Identify which cell holds the provided text, then report its (X, Y) central coordinate. 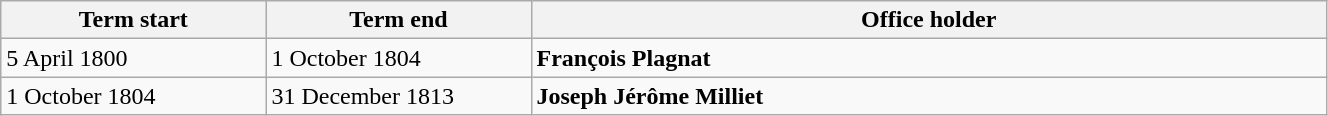
Joseph Jérôme Milliet (928, 96)
Term start (134, 20)
François Plagnat (928, 58)
31 December 1813 (398, 96)
Term end (398, 20)
Office holder (928, 20)
5 April 1800 (134, 58)
